Return the (X, Y) coordinate for the center point of the cell that contains the specified text.  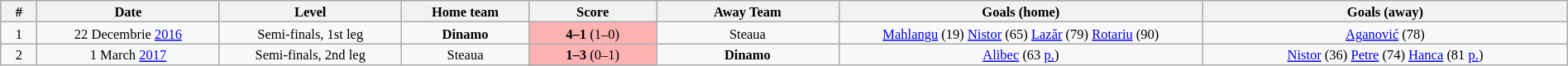
Nistor (36) Petre (74) Hanca (81 p.) (1386, 54)
Goals (home) (1021, 12)
Level (310, 12)
1–3 (0–1) (593, 54)
2 (19, 54)
Goals (away) (1386, 12)
Score (593, 12)
Home team (465, 12)
Semi-finals, 1st leg (310, 33)
Semi-finals, 2nd leg (310, 54)
4–1 (1–0) (593, 33)
1 March 2017 (128, 54)
Mahlangu (19) Nistor (65) Lazăr (79) Rotariu (90) (1021, 33)
Aganović (78) (1386, 33)
1 (19, 33)
# (19, 12)
Away Team (748, 12)
Date (128, 12)
Alibec (63 p.) (1021, 54)
22 Decembrie 2016 (128, 33)
